Find where the given text appears and provide that cell's center as [X, Y] coordinate. 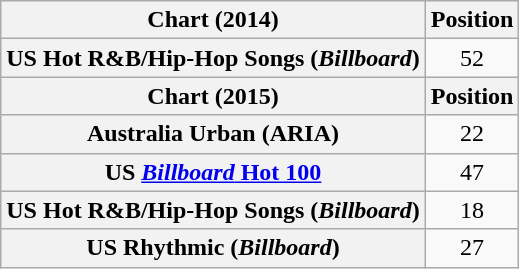
US Billboard Hot 100 [213, 172]
Chart (2014) [213, 20]
47 [472, 172]
Chart (2015) [213, 96]
Australia Urban (ARIA) [213, 134]
52 [472, 58]
27 [472, 248]
22 [472, 134]
US Rhythmic (Billboard) [213, 248]
18 [472, 210]
